Extract the (x, y) coordinate from the center of the cell holding the provided text.  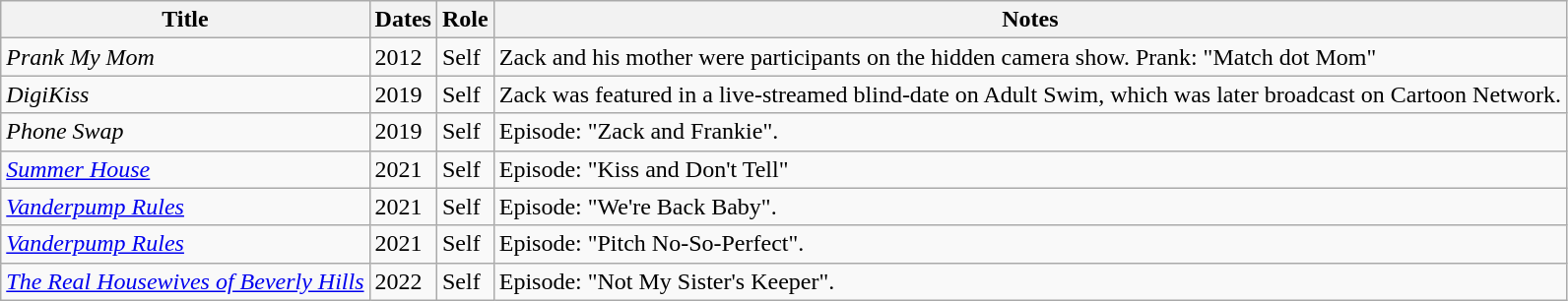
Zack and his mother were participants on the hidden camera show. Prank: "Match dot Mom" (1030, 57)
Episode: "Kiss and Don't Tell" (1030, 169)
Prank My Mom (185, 57)
Role (465, 20)
2022 (403, 281)
Episode: "We're Back Baby". (1030, 207)
Notes (1030, 20)
2012 (403, 57)
Summer House (185, 169)
The Real Housewives of Beverly Hills (185, 281)
DigiKiss (185, 94)
Title (185, 20)
Dates (403, 20)
Episode: "Not My Sister's Keeper". (1030, 281)
Episode: "Pitch No-So-Perfect". (1030, 244)
Episode: "Zack and Frankie". (1030, 132)
Phone Swap (185, 132)
Zack was featured in a live-streamed blind-date on Adult Swim, which was later broadcast on Cartoon Network. (1030, 94)
